Return the [x, y] coordinate for the center point of the cell that contains the specified text.  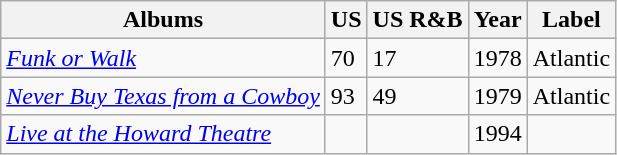
93 [346, 96]
49 [418, 96]
1979 [498, 96]
1978 [498, 58]
1994 [498, 134]
Live at the Howard Theatre [164, 134]
17 [418, 58]
Never Buy Texas from a Cowboy [164, 96]
70 [346, 58]
US R&B [418, 20]
Year [498, 20]
Funk or Walk [164, 58]
US [346, 20]
Label [571, 20]
Albums [164, 20]
